Locate the cell with the specified text and output its (X, Y) center coordinate. 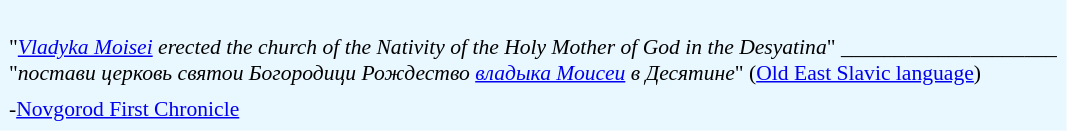
-Novgorod First Chronicle (534, 108)
